Provide the [X, Y] coordinate of the cell's center where the given text is located.  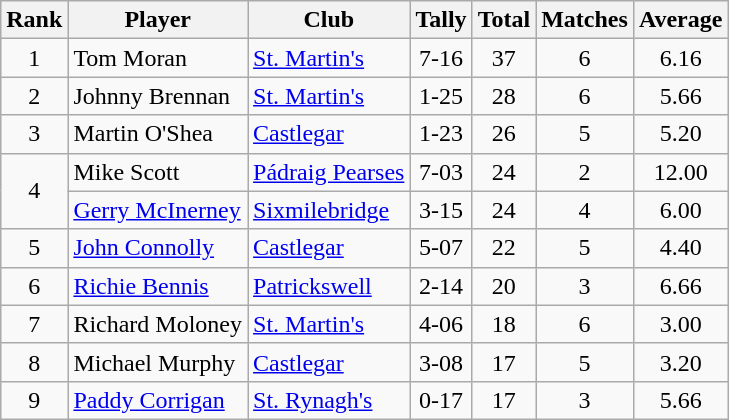
6.00 [680, 210]
20 [504, 286]
28 [504, 96]
3.00 [680, 324]
Paddy Corrigan [158, 400]
Richie Bennis [158, 286]
Rank [34, 20]
2-14 [441, 286]
0-17 [441, 400]
5-07 [441, 248]
Matches [585, 20]
Club [329, 20]
Martin O'Shea [158, 134]
Average [680, 20]
9 [34, 400]
1 [34, 58]
Michael Murphy [158, 362]
Pádraig Pearses [329, 172]
7-03 [441, 172]
Tom Moran [158, 58]
Tally [441, 20]
4-06 [441, 324]
7-16 [441, 58]
6.16 [680, 58]
Total [504, 20]
Patrickswell [329, 286]
John Connolly [158, 248]
5.20 [680, 134]
1-25 [441, 96]
7 [34, 324]
3.20 [680, 362]
3-08 [441, 362]
8 [34, 362]
1-23 [441, 134]
18 [504, 324]
Johnny Brennan [158, 96]
6.66 [680, 286]
26 [504, 134]
37 [504, 58]
Gerry McInerney [158, 210]
Player [158, 20]
4.40 [680, 248]
Mike Scott [158, 172]
Richard Moloney [158, 324]
3-15 [441, 210]
Sixmilebridge [329, 210]
22 [504, 248]
St. Rynagh's [329, 400]
12.00 [680, 172]
